Determine the (X, Y) coordinate at the center of the cell enclosing the given text.  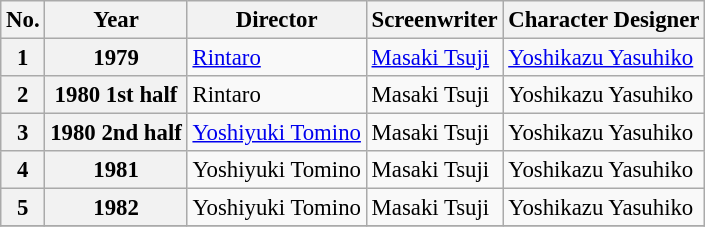
1980 1st half (116, 95)
Screenwriter (434, 20)
Character Designer (604, 20)
1982 (116, 208)
No. (23, 20)
Year (116, 20)
2 (23, 95)
1979 (116, 58)
5 (23, 208)
1 (23, 58)
1981 (116, 170)
3 (23, 133)
1980 2nd half (116, 133)
4 (23, 170)
Director (276, 20)
